Return [x, y] of the center of cell containing provided text 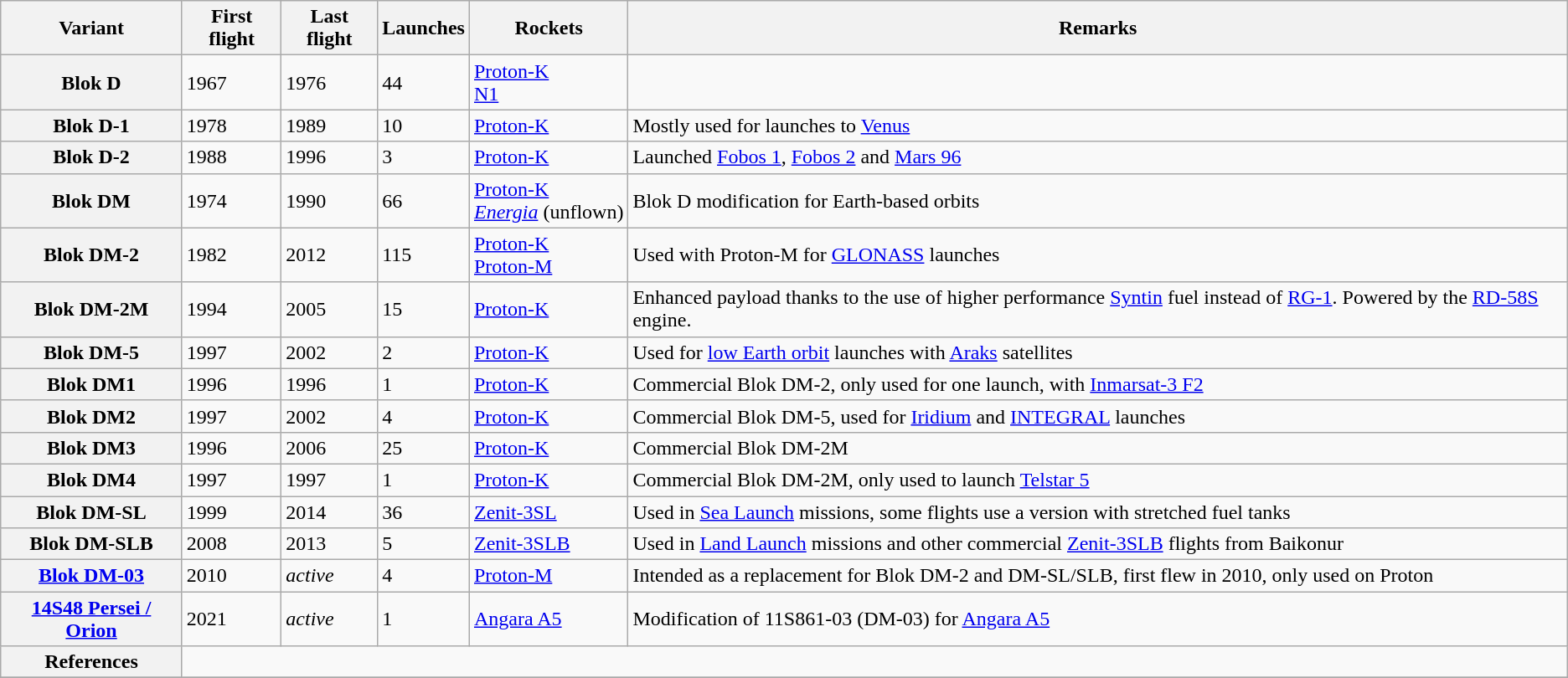
Rockets [548, 28]
1994 [231, 310]
Proton-KEnergia (unflown) [548, 201]
5 [424, 544]
2010 [231, 576]
1982 [231, 254]
Enhanced payload thanks to the use of higher performance Syntin fuel instead of RG-1. Powered by the RD-58S engine. [1097, 310]
10 [424, 126]
44 [424, 82]
Proton-KN1 [548, 82]
Remarks [1097, 28]
2013 [330, 544]
2012 [330, 254]
Commercial Blok DM-2, only used for one launch, with Inmarsat-3 F2 [1097, 384]
3 [424, 157]
Blok D [92, 82]
Zenit-3SL [548, 511]
Blok D-1 [92, 126]
Used in Land Launch missions and other commercial Zenit-3SLB flights from Baikonur [1097, 544]
Proton-KProton-M [548, 254]
66 [424, 201]
1988 [231, 157]
2008 [231, 544]
Proton-M [548, 576]
Launches [424, 28]
2021 [231, 619]
Commercial Blok DM-2M [1097, 448]
Blok D modification for Earth-based orbits [1097, 201]
Variant [92, 28]
Blok DM-2M [92, 310]
Blok DM3 [92, 448]
1976 [330, 82]
Zenit-3SLB [548, 544]
Blok DM [92, 201]
Blok DM4 [92, 480]
First flight [231, 28]
Blok DM-5 [92, 352]
2014 [330, 511]
Blok DM2 [92, 416]
115 [424, 254]
2006 [330, 448]
Used with Proton-M for GLONASS launches [1097, 254]
Mostly used for launches to Venus [1097, 126]
Commercial Blok DM-2M, only used to launch Telstar 5 [1097, 480]
14S48 Persei / Orion [92, 619]
Blok DM-2 [92, 254]
1978 [231, 126]
Blok DM1 [92, 384]
Last flight [330, 28]
Blok DM-03 [92, 576]
36 [424, 511]
Intended as a replacement for Blok DM-2 and DM-SL/SLB, first flew in 2010, only used on Proton [1097, 576]
1989 [330, 126]
15 [424, 310]
1967 [231, 82]
Used for low Earth orbit launches with Araks satellites [1097, 352]
Commercial Blok DM-5, used for Iridium and INTEGRAL launches [1097, 416]
Modification of 11S861-03 (DM-03) for Angara A5 [1097, 619]
Blok D-2 [92, 157]
25 [424, 448]
1974 [231, 201]
2 [424, 352]
Used in Sea Launch missions, some flights use a version with stretched fuel tanks [1097, 511]
Launched Fobos 1, Fobos 2 and Mars 96 [1097, 157]
1990 [330, 201]
References [92, 662]
Blok DM-SLB [92, 544]
Angara A5 [548, 619]
2005 [330, 310]
Blok DM-SL [92, 511]
1999 [231, 511]
